Pinpoint the cell where the given text exists, returning its (x, y) midpoint coordinate. 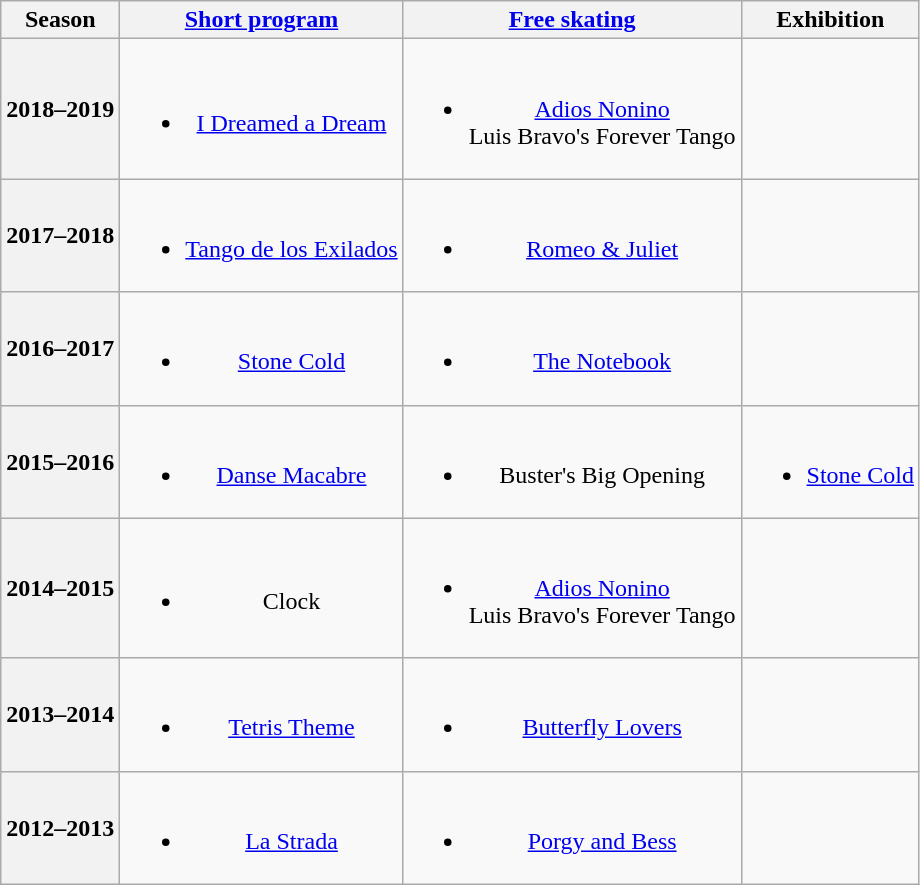
Danse Macabre (262, 462)
Short program (262, 20)
La Strada (262, 828)
2017–2018 (60, 236)
2014–2015 (60, 588)
2018–2019 (60, 109)
Tetris Theme (262, 714)
2015–2016 (60, 462)
Clock (262, 588)
Romeo & Juliet (572, 236)
The Notebook (572, 348)
Exhibition (830, 20)
Buster's Big Opening (572, 462)
2012–2013 (60, 828)
Butterfly Lovers (572, 714)
2013–2014 (60, 714)
Porgy and Bess (572, 828)
Season (60, 20)
Free skating (572, 20)
I Dreamed a Dream (262, 109)
2016–2017 (60, 348)
Tango de los Exilados (262, 236)
